Capture the cell that displays the provided text and extract its (x, y) central coordinate. 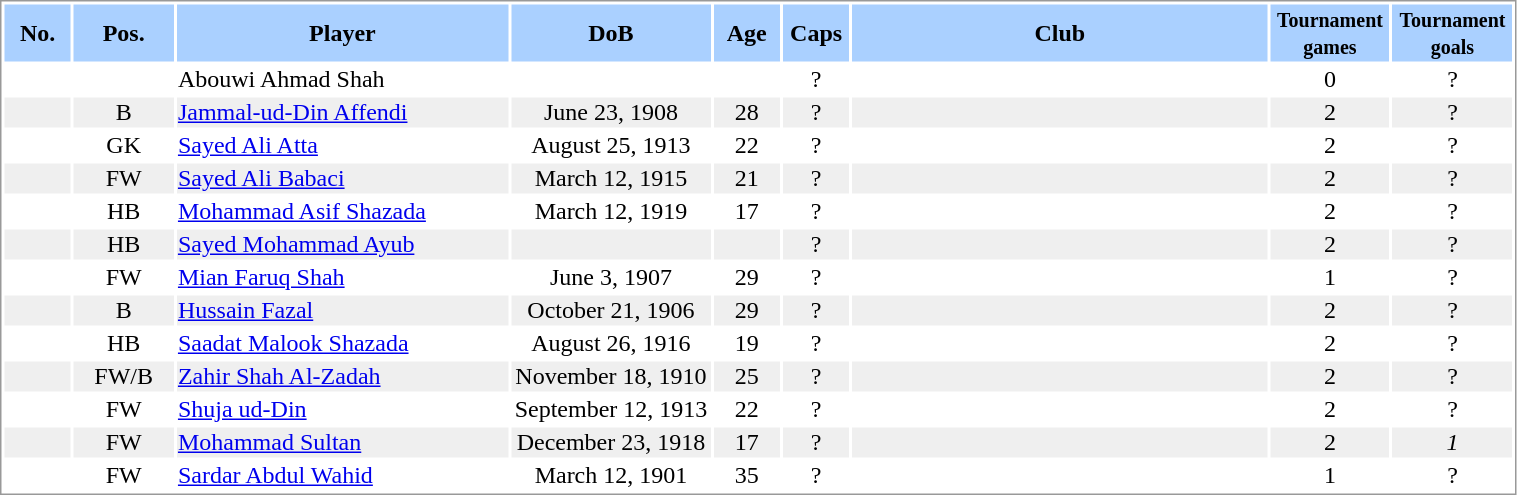
Pos. (124, 32)
DoB (610, 32)
Club (1060, 32)
Caps (816, 32)
19 (747, 343)
No. (37, 32)
November 18, 1910 (610, 377)
March 12, 1919 (610, 211)
35 (747, 475)
Saadat Malook Shazada (342, 343)
Mian Faruq Shah (342, 277)
FW/B (124, 377)
August 25, 1913 (610, 145)
Abouwi Ahmad Shah (342, 79)
August 26, 1916 (610, 343)
Mohammad Sultan (342, 443)
March 12, 1915 (610, 179)
Tournamentgoals (1453, 32)
Sardar Abdul Wahid (342, 475)
June 23, 1908 (610, 113)
28 (747, 113)
21 (747, 179)
December 23, 1918 (610, 443)
Mohammad Asif Shazada (342, 211)
June 3, 1907 (610, 277)
25 (747, 377)
Hussain Fazal (342, 311)
0 (1330, 79)
Jammal-ud-Din Affendi (342, 113)
Player (342, 32)
Tournamentgames (1330, 32)
Age (747, 32)
Sayed Ali Babaci (342, 179)
Sayed Ali Atta (342, 145)
Sayed Mohammad Ayub (342, 245)
September 12, 1913 (610, 409)
October 21, 1906 (610, 311)
March 12, 1901 (610, 475)
Shuja ud-Din (342, 409)
Zahir Shah Al-Zadah (342, 377)
GK (124, 145)
